Extract the (x, y) coordinate from the center of the cell holding the provided text.  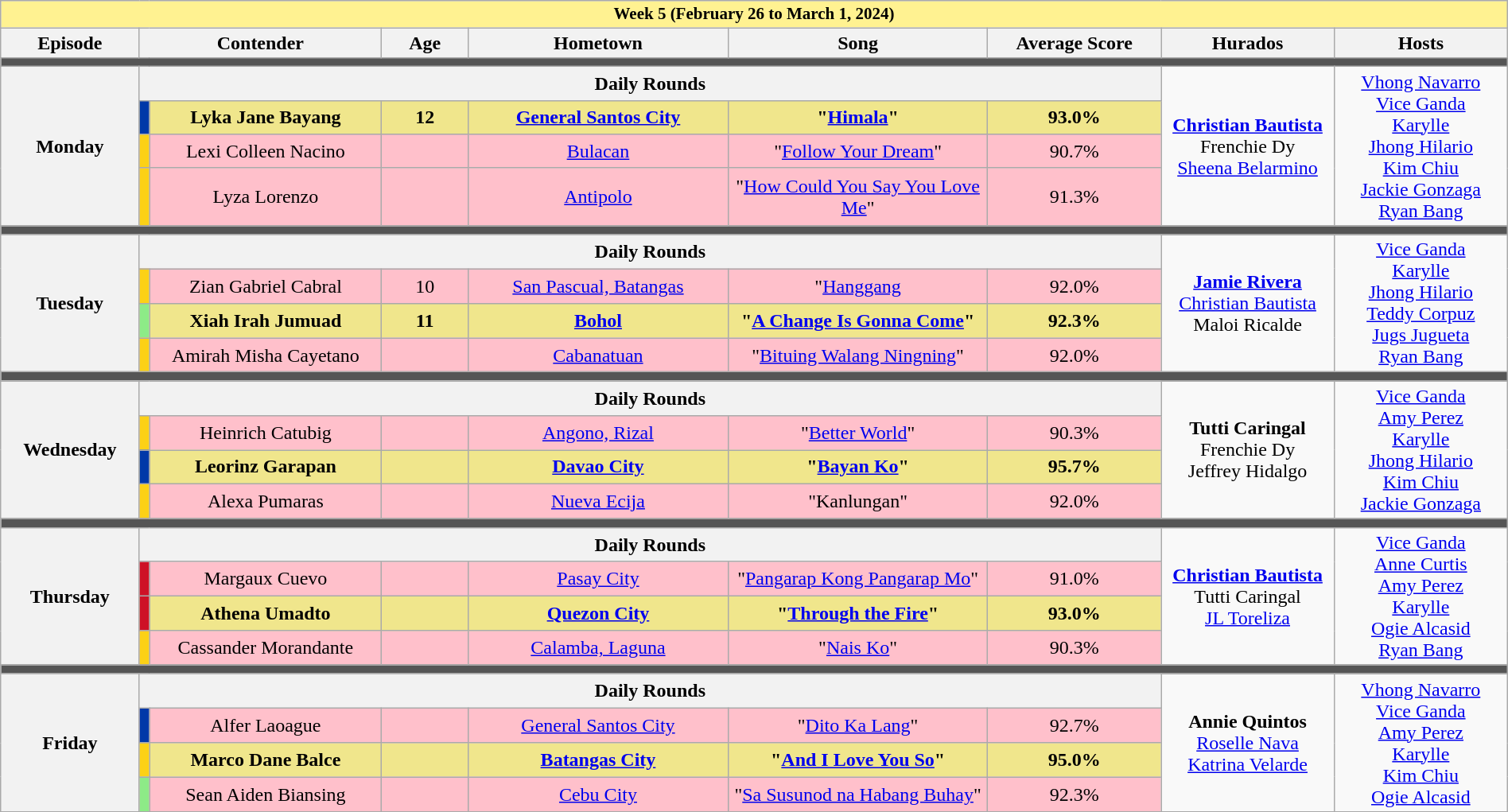
Nueva Ecija (598, 501)
Vice GandaAmy PerezKarylleJhong HilarioKim ChiuJackie Gonzaga (1421, 450)
Song (857, 43)
San Pascual, Batangas (598, 286)
"Bituing Walang Ningning" (857, 355)
Tuesday (70, 304)
Contender (261, 43)
Sean Aiden Biansing (266, 794)
Athena Umadto (266, 614)
Cassander Morandante (266, 647)
Episode (70, 43)
Zian Gabriel Cabral (266, 286)
Marco Dane Balce (266, 760)
Week 5 (February 26 to March 1, 2024) (754, 14)
Vhong NavarroVice GandaKarylleJhong HilarioKim ChiuJackie GonzagaRyan Bang (1421, 146)
Lyza Lorenzo (266, 197)
Annie QuintosRoselle NavaKatrina Velarde (1248, 743)
Vice GandaAnne CurtisAmy PerezKarylleOgie AlcasidRyan Bang (1421, 596)
Christian BautistaTutti CaringalJL Toreliza (1248, 596)
Leorinz Garapan (266, 468)
Christian BautistaFrenchie DySheena Belarmino (1248, 146)
"A Change Is Gonna Come" (857, 320)
"Pangarap Kong Pangarap Mo" (857, 579)
Amirah Misha Cayetano (266, 355)
91.3% (1075, 197)
11 (425, 320)
"Hanggang (857, 286)
"Follow Your Dream" (857, 151)
"Better World" (857, 433)
"Dito Ka Lang" (857, 725)
Bohol (598, 320)
Cebu City (598, 794)
Bulacan (598, 151)
Angono, Rizal (598, 433)
Vice GandaKarylleJhong HilarioTeddy CorpuzJugs JuguetaRyan Bang (1421, 304)
Calamba, Laguna (598, 647)
Tutti CaringalFrenchie DyJeffrey Hidalgo (1248, 450)
Pasay City (598, 579)
Heinrich Catubig (266, 433)
"And I Love You So" (857, 760)
10 (425, 286)
Alexa Pumaras (266, 501)
Hometown (598, 43)
90.7% (1075, 151)
92.7% (1075, 725)
91.0% (1075, 579)
Lyka Jane Bayang (266, 117)
95.7% (1075, 468)
Davao City (598, 468)
Friday (70, 743)
Alfer Laoague (266, 725)
Thursday (70, 596)
Xiah Irah Jumuad (266, 320)
Batangas City (598, 760)
"Through the Fire" (857, 614)
Hosts (1421, 43)
Jamie RiveraChristian BautistaMaloi Ricalde (1248, 304)
Cabanatuan (598, 355)
"Nais Ko" (857, 647)
Monday (70, 146)
Average Score (1075, 43)
95.0% (1075, 760)
Antipolo (598, 197)
12 (425, 117)
"Bayan Ko" (857, 468)
Quezon City (598, 614)
Age (425, 43)
"Kanlungan" (857, 501)
"How Could You Say You Love Me" (857, 197)
"Sa Susunod na Habang Buhay" (857, 794)
Wednesday (70, 450)
Vhong NavarroVice GandaAmy PerezKarylleKim ChiuOgie Alcasid (1421, 743)
"Himala" (857, 117)
Lexi Colleen Nacino (266, 151)
Margaux Cuevo (266, 579)
Hurados (1248, 43)
